Return the [x, y] coordinate for the center point of the cell that contains the specified text.  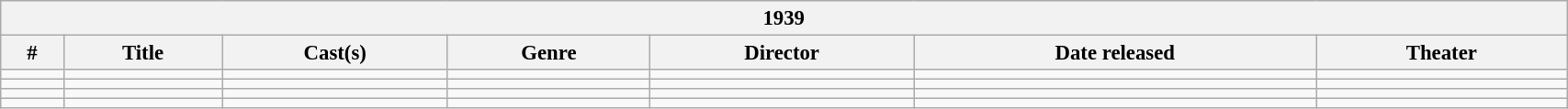
1939 [784, 18]
Genre [548, 53]
Date released [1115, 53]
# [32, 53]
Theater [1442, 53]
Title [143, 53]
Director [783, 53]
Cast(s) [334, 53]
